Pinpoint the cell where the given text exists, returning its (x, y) midpoint coordinate. 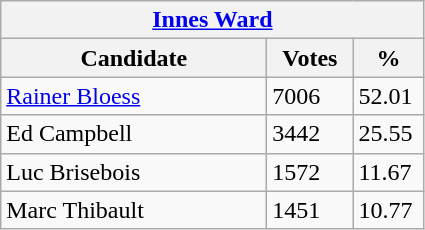
25.55 (388, 134)
11.67 (388, 172)
10.77 (388, 210)
1572 (310, 172)
3442 (310, 134)
Marc Thibault (134, 210)
52.01 (388, 96)
Ed Campbell (134, 134)
1451 (310, 210)
Votes (310, 58)
Rainer Bloess (134, 96)
7006 (310, 96)
Luc Brisebois (134, 172)
Innes Ward (212, 20)
% (388, 58)
Candidate (134, 58)
